Search for the cell housing the specified text and yield its (X, Y) center coordinate. 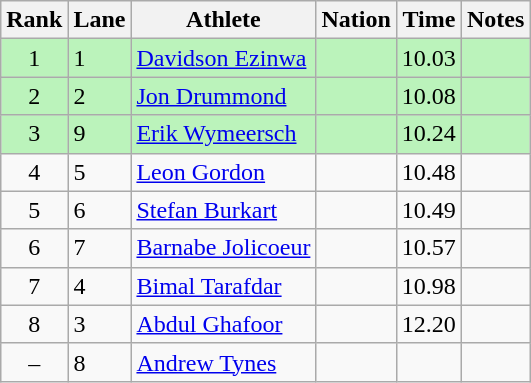
10.49 (428, 210)
– (34, 362)
Jon Drummond (224, 96)
Time (428, 20)
Erik Wymeersch (224, 134)
Rank (34, 20)
10.24 (428, 134)
10.08 (428, 96)
Nation (356, 20)
12.20 (428, 324)
Leon Gordon (224, 172)
Notes (495, 20)
Abdul Ghafoor (224, 324)
Barnabe Jolicoeur (224, 248)
Andrew Tynes (224, 362)
Bimal Tarafdar (224, 286)
Stefan Burkart (224, 210)
Athlete (224, 20)
10.98 (428, 286)
9 (100, 134)
10.03 (428, 58)
10.57 (428, 248)
10.48 (428, 172)
Davidson Ezinwa (224, 58)
Lane (100, 20)
